Search for the cell housing the specified text and yield its [X, Y] center coordinate. 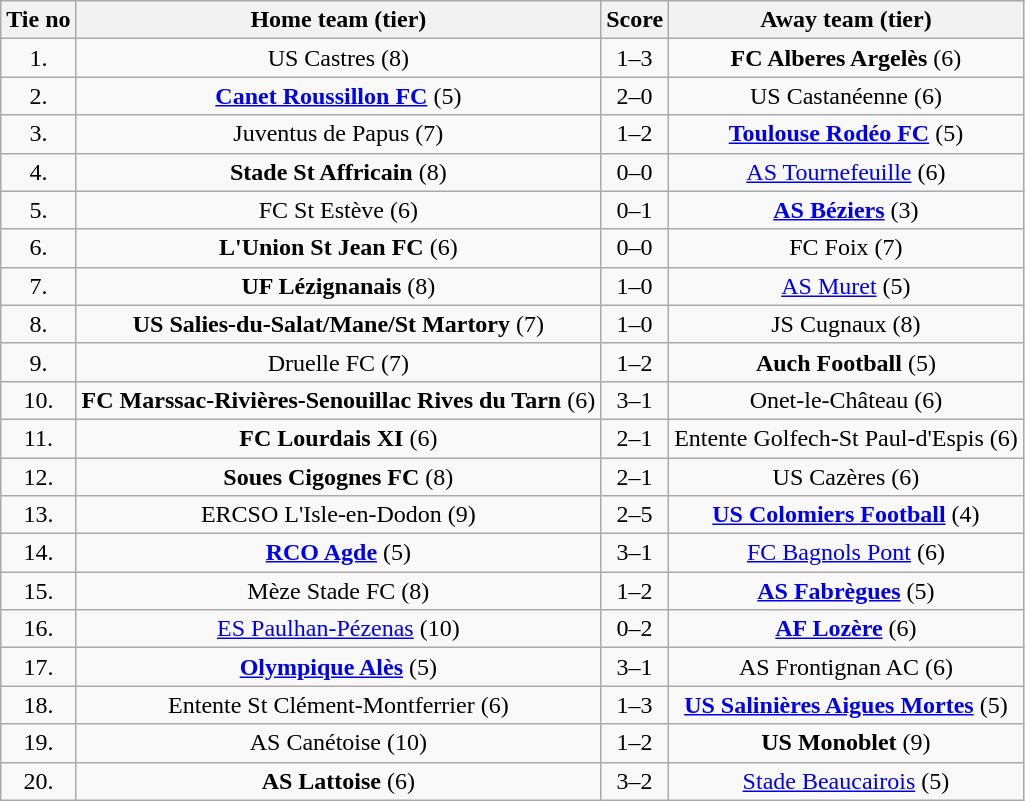
UF Lézignanais (8) [338, 286]
12. [38, 477]
11. [38, 438]
7. [38, 286]
Away team (tier) [846, 20]
US Cazères (6) [846, 477]
Soues Cigognes FC (8) [338, 477]
5. [38, 210]
Canet Roussillon FC (5) [338, 96]
3. [38, 134]
AS Fabrègues (5) [846, 591]
US Salies-du-Salat/Mane/St Martory (7) [338, 324]
FC Alberes Argelès (6) [846, 58]
9. [38, 362]
17. [38, 667]
US Castanéenne (6) [846, 96]
Mèze Stade FC (8) [338, 591]
0–1 [635, 210]
3–2 [635, 781]
Toulouse Rodéo FC (5) [846, 134]
Onet-le-Château (6) [846, 400]
4. [38, 172]
US Monoblet (9) [846, 743]
AS Muret (5) [846, 286]
Entente Golfech-St Paul-d'Espis (6) [846, 438]
AS Béziers (3) [846, 210]
18. [38, 705]
10. [38, 400]
8. [38, 324]
2–5 [635, 515]
Home team (tier) [338, 20]
AS Canétoise (10) [338, 743]
16. [38, 629]
0–2 [635, 629]
FC Marssac-Rivières-Senouillac Rives du Tarn (6) [338, 400]
1. [38, 58]
FC Foix (7) [846, 248]
AS Tournefeuille (6) [846, 172]
Stade Beaucairois (5) [846, 781]
6. [38, 248]
19. [38, 743]
JS Cugnaux (8) [846, 324]
ERCSO L'Isle-en-Dodon (9) [338, 515]
AS Lattoise (6) [338, 781]
Score [635, 20]
AF Lozère (6) [846, 629]
Entente St Clément-Montferrier (6) [338, 705]
2–0 [635, 96]
ES Paulhan-Pézenas (10) [338, 629]
AS Frontignan AC (6) [846, 667]
RCO Agde (5) [338, 553]
Tie no [38, 20]
US Colomiers Football (4) [846, 515]
FC Bagnols Pont (6) [846, 553]
Juventus de Papus (7) [338, 134]
L'Union St Jean FC (6) [338, 248]
2. [38, 96]
US Salinières Aigues Mortes (5) [846, 705]
US Castres (8) [338, 58]
Olympique Alès (5) [338, 667]
Stade St Affricain (8) [338, 172]
14. [38, 553]
15. [38, 591]
Auch Football (5) [846, 362]
13. [38, 515]
FC St Estève (6) [338, 210]
FC Lourdais XI (6) [338, 438]
20. [38, 781]
Druelle FC (7) [338, 362]
